Identify which cell holds the provided text, then report its (x, y) central coordinate. 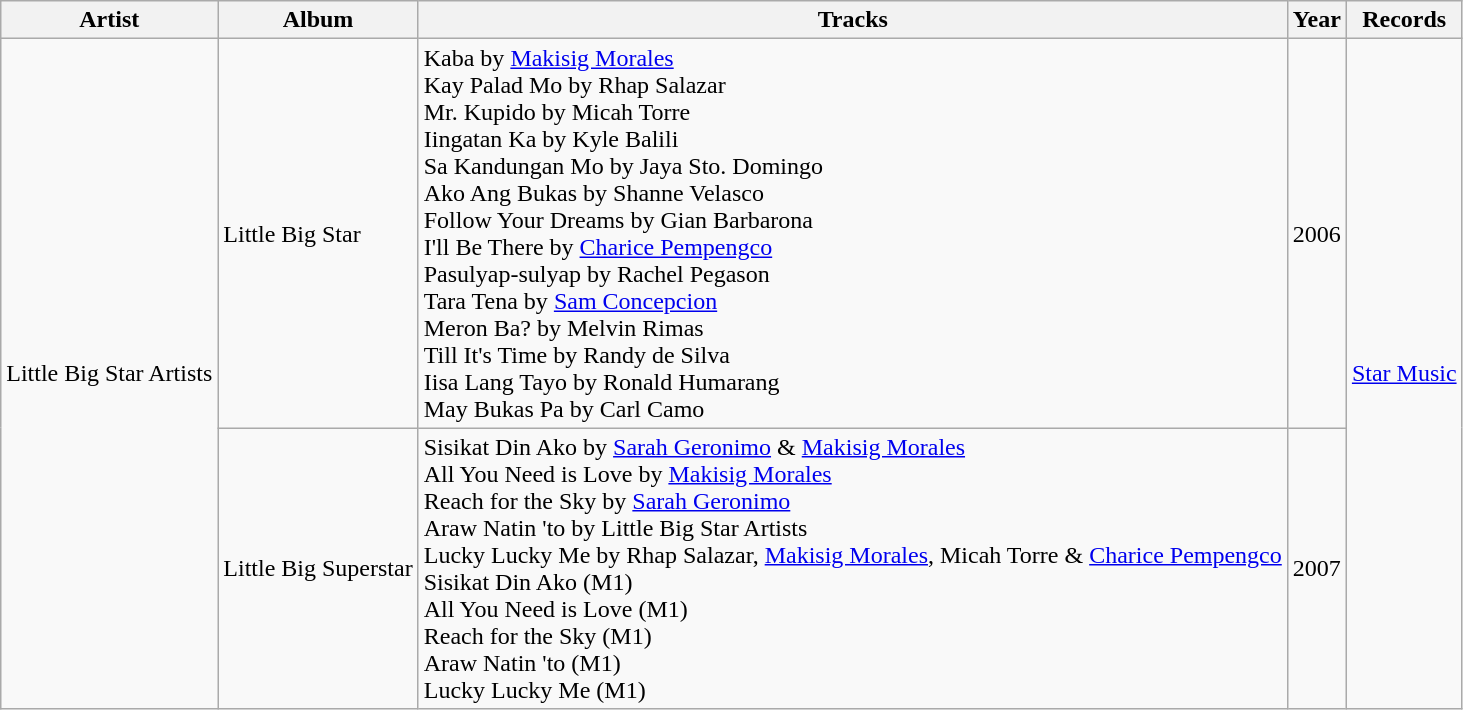
Tracks (852, 20)
Album (318, 20)
Records (1404, 20)
Little Big Star Artists (110, 374)
Little Big Superstar (318, 568)
2007 (1316, 568)
Little Big Star (318, 234)
Star Music (1404, 374)
Artist (110, 20)
2006 (1316, 234)
Year (1316, 20)
